Locate the cell with the specified text and output its (X, Y) center coordinate. 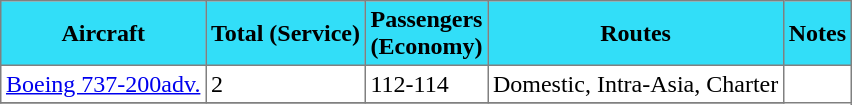
Total (Service) (286, 33)
Boeing 737-200adv. (104, 84)
112-114 (426, 84)
Domestic, Intra-Asia, Charter (636, 84)
Passengers (Economy) (426, 33)
2 (286, 84)
Aircraft (104, 33)
Routes (636, 33)
Notes (817, 33)
